Detect which cell encompasses the target text, then output its (X, Y) center coordinate. 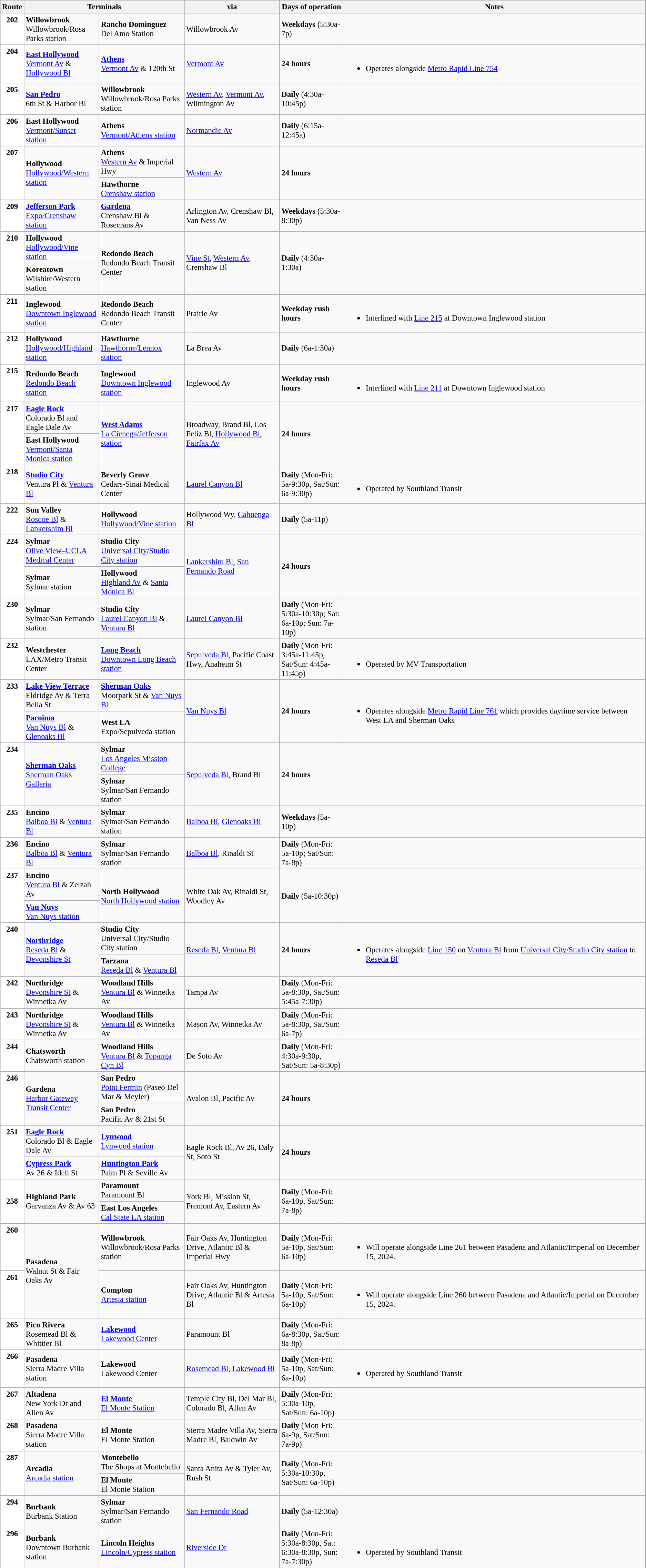
East HollywoodVermont Av & Hollywood Bl (62, 64)
West LAExpo/Sepulveda station (142, 727)
258 (12, 1202)
Redondo BeachRedondo Beach station (62, 383)
Fair Oaks Av, Huntington Drive, Atlantic Bl & Imperial Hwy (232, 1247)
Fair Oaks Av, Huntington Drive, Atlantic Bl & Artesia Bl (232, 1295)
251 (12, 1152)
HollywoodHollywood/Highland station (62, 348)
Jefferson ParkExpo/Crenshaw station (62, 216)
Lincoln HeightsLincoln/Cypress station (142, 1548)
Huntington ParkPalm Pl & Seville Av (142, 1168)
Operates alongside Line 150 on Ventura Bl from Universal City/Studio City station to Reseda Bl (494, 950)
Avalon Bl, Pacific Av (232, 1098)
Daily (6a-1:30a) (312, 348)
SylmarSylmar station (62, 582)
AthensVermont/Athens station (142, 130)
202 (12, 29)
Western Av (232, 173)
NorthridgeReseda Bl & Devonshire St (62, 950)
San Pedro6th St & Harbor Bl (62, 99)
Daily (5a-10:30p) (312, 896)
KoreatownWilshire/Western station (62, 279)
ArcadiaArcadia station (62, 1473)
San PedroPacific Av & 21st St (142, 1114)
HollywoodHighland Av & Santa Monica Bl (142, 582)
287 (12, 1473)
Van Nuys Bl (232, 711)
PasadenaWalnut St & Fair Oaks Av (62, 1271)
268 (12, 1435)
HawthorneCrenshaw station (142, 189)
SylmarLos Angeles Mission College (142, 759)
Daily (Mon-Fri: 5:30a-8:30p, Sat: 6:30a-8:30p, Sun: 7a-7:30p) (312, 1548)
Notes (494, 7)
Daily (Mon-Fri: 5a-8:30p, Sat/Sun: 6a-7p) (312, 1024)
AthensWestern Av & Imperial Hwy (142, 162)
La Brea Av (232, 348)
Sherman OaksMoorpark St & Van Nuys Bl (142, 696)
Sherman OaksSherman Oaks Galleria (62, 774)
237 (12, 896)
Daily (Mon-Fri: 6a-8:30p, Sat/Sun: 8a-8p) (312, 1334)
BurbankDowntown Burbank station (62, 1548)
294 (12, 1511)
Cypress ParkAv 26 & Idell St (62, 1168)
210 (12, 263)
215 (12, 383)
Eagle RockColorado Bl & Eagle Dale Av (62, 1141)
San Fernando Road (232, 1511)
Daily (Mon-Fri: 6a-10p, Sat/Sun: 7a-8p) (312, 1202)
East HollywoodVermont/Santa Monica station (62, 449)
AltadenaNew York Dr and Allen Av (62, 1404)
243 (12, 1024)
212 (12, 348)
Sierra Madre Villa Av, Sierra Madre Bl, Baldwin Av (232, 1435)
Operates alongside Metro Rapid Line 761 which provides daytime service between West LA and Sherman Oaks (494, 711)
240 (12, 950)
204 (12, 64)
Tampa Av (232, 993)
Vermont Av (232, 64)
Daily (5a-11p) (312, 519)
Highland ParkGarvanza Av & Av 63 (62, 1202)
Daily (Mon-Fri: 6a-9p, Sat/Sun: 7a-9p) (312, 1435)
West AdamsLa Cienega/Jefferson station (142, 434)
Sun ValleyRoscoe Bl & Lankershim Bl (62, 519)
HawthorneHawthorne/Lennox station (142, 348)
265 (12, 1334)
207 (12, 173)
Inglewood Av (232, 383)
218 (12, 484)
Woodland HillsVentura Bl & Topanga Cyn Bl (142, 1056)
Daily (Mon-Fri: 5a-9:30p, Sat/Sun: 6a-9:30p) (312, 484)
Daily (Mon-Fri: 5a-8:30p, Sat/Sun: 5:45a-7:30p) (312, 993)
Prairie Av (232, 313)
ComptonArtesia station (142, 1295)
Weekdays (5:30a-8:30p) (312, 216)
244 (12, 1056)
Hollywood Wy, Cahuenga Bl (232, 519)
261 (12, 1295)
Daily (4:30a-1:30a) (312, 263)
Western Av, Vermont Av, Wilmington Av (232, 99)
Eagle Rock Bl, Av 26, Daly St, Soto St (232, 1152)
Broadway, Brand Bl, Los Feliz Bl, Hollywood Bl, Fairfax Av (232, 434)
242 (12, 993)
ChatsworthChatsworth station (62, 1056)
Will operate alongside Line 261 between Pasadena and Atlantic/Imperial on December 15, 2024. (494, 1247)
235 (12, 822)
White Oak Av, Rinaldi St, Woodley Av (232, 896)
Daily (Mon-Fri: 5:30a-10p, Sat/Sun: 6a-10p) (312, 1404)
Daily (Mon-Fri: 4:30a-9:30p, Sat/Sun: 5a-8:30p) (312, 1056)
York Bl, Mission St, Fremont Av, Eastern Av (232, 1202)
AthensVermont Av & 120th St (142, 64)
Daily (Mon-Fri: 5a-10p; Sat/Sun: 7a-8p) (312, 853)
Operates alongside Metro Rapid Line 754 (494, 64)
233 (12, 711)
SylmarOlive View–UCLA Medical Center (62, 550)
230 (12, 618)
Arlington Av, Crenshaw Bl, Van Ness Av (232, 216)
HollywoodHollywood/Western station (62, 173)
209 (12, 216)
East HollywoodVermont/Sunset station (62, 130)
Daily (Mon-Fri: 3:45a-11:45p, Sat/Sun: 4:45a-11:45p) (312, 659)
Temple City Bl, Del Mar Bl, Colorado Bl, Allen Av (232, 1404)
Will operate alongside Line 260 between Pasadena and Atlantic/Imperial on December 15, 2024. (494, 1295)
246 (12, 1098)
WestchesterLAX/Metro Transit Center (62, 659)
San PedroPoint Fermin (Paseo Del Mar & Meyler) (142, 1087)
206 (12, 130)
Van NuysVan Nuys station (62, 912)
Interlined with Line 215 at Downtown Inglewood station (494, 313)
Daily (6:15a-12:45a) (312, 130)
236 (12, 853)
266 (12, 1369)
ParamountParamount Bl (142, 1191)
East Los AngelesCal State LA station (142, 1213)
Days of operation (312, 7)
Daily (5a-12:30a) (312, 1511)
EncinoVentura Bl & Zelzah Av (62, 885)
Studio CityLaurel Canyon Bl & Ventura Bl (142, 618)
Lake View TerraceEldridge Av & Terra Bella St (62, 696)
260 (12, 1247)
Lankershim Bl, San Fernando Road (232, 566)
Reseda Bl, Ventura Bl (232, 950)
GardenaHarbor Gateway Transit Center (62, 1098)
Vine St, Western Av, Crenshaw Bl (232, 263)
Balboa Bl, Glenoaks Bl (232, 822)
Terminals (104, 7)
Sepulveda Bl, Pacific Coast Hwy, Anaheim St (232, 659)
211 (12, 313)
LynwoodLynwood station (142, 1141)
Daily (Mon-Fri: 5:30a-10:30p, Sat/Sun: 6a-10p) (312, 1473)
Beverly GroveCedars-Sinai Medical Center (142, 484)
Pico RiveraRosemead Bl & Whittier Bl (62, 1334)
267 (12, 1404)
Santa Anita Av & Tyler Av, Rush St (232, 1473)
Balboa Bl, Rinaldi St (232, 853)
Sepulveda Bl, Brand Bl (232, 774)
North HollywoodNorth Hollywood station (142, 896)
De Soto Av (232, 1056)
BurbankBurbank Station (62, 1511)
MontebelloThe Shops at Montebello (142, 1462)
Interlined with Line 211 at Downtown Inglewood station (494, 383)
224 (12, 566)
Daily (4:30a-10:45p) (312, 99)
Willowbrook Av (232, 29)
Riverside Dr (232, 1548)
GardenaCrenshaw Bl & Rosecrans Av (142, 216)
205 (12, 99)
Paramount Bl (232, 1334)
Weekdays (5:30a-7p) (312, 29)
Weekdays (5a-10p) (312, 822)
Eagle RockColorado Bl and Eagle Dale Av (62, 418)
217 (12, 434)
222 (12, 519)
via (232, 7)
Daily (Mon-Fri: 5:30a-10:30p; Sat: 6a-10p; Sun: 7a-10p) (312, 618)
Studio CityVentura Pl & Ventura Bl (62, 484)
234 (12, 774)
Long BeachDowntown Long Beach station (142, 659)
296 (12, 1548)
Mason Av, Winnetka Av (232, 1024)
TarzanaReseda Bl & Ventura Bl (142, 966)
Operated by MV Transportation (494, 659)
PacoimaVan Nuys Bl & Glenoaks Bl (62, 727)
Route (12, 7)
Rancho DominguezDel Amo Station (142, 29)
232 (12, 659)
Normandie Av (232, 130)
Rosemead Bl, Lakewood Bl (232, 1369)
